Return (X, Y) of the center of cell containing provided text 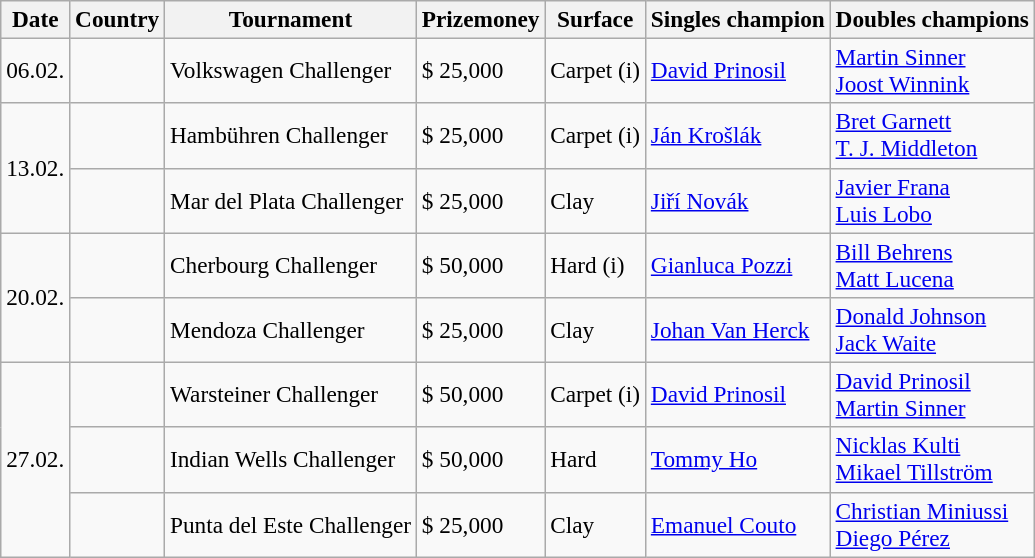
13.02. (36, 168)
Jiří Novák (738, 200)
Nicklas Kulti Mikael Tillström (932, 460)
Tommy Ho (738, 460)
Volkswagen Challenger (291, 70)
Mar del Plata Challenger (291, 200)
Hard (596, 460)
Surface (596, 19)
Singles champion (738, 19)
Bret Garnett T. J. Middleton (932, 136)
Prizemoney (480, 19)
Johan Van Herck (738, 330)
06.02. (36, 70)
Tournament (291, 19)
Country (118, 19)
Gianluca Pozzi (738, 264)
Hambühren Challenger (291, 136)
Emanuel Couto (738, 524)
Ján Krošlák (738, 136)
Javier Frana Luis Lobo (932, 200)
Date (36, 19)
Warsteiner Challenger (291, 394)
Indian Wells Challenger (291, 460)
Christian Miniussi Diego Pérez (932, 524)
Punta del Este Challenger (291, 524)
Bill Behrens Matt Lucena (932, 264)
Hard (i) (596, 264)
David Prinosil Martin Sinner (932, 394)
Mendoza Challenger (291, 330)
27.02. (36, 459)
20.02. (36, 297)
Cherbourg Challenger (291, 264)
Donald Johnson Jack Waite (932, 330)
Doubles champions (932, 19)
Martin Sinner Joost Winnink (932, 70)
